Determine the [x, y] coordinate at the center of the cell enclosing the given text.  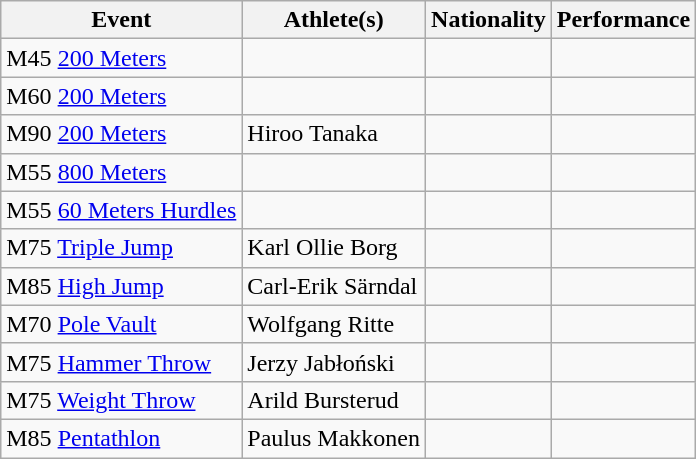
M60 200 Meters [122, 96]
Athlete(s) [334, 20]
M85 High Jump [122, 286]
Carl-Erik Särndal [334, 286]
M55 800 Meters [122, 172]
Paulus Makkonen [334, 438]
Karl Ollie Borg [334, 248]
Jerzy Jabłoński [334, 362]
M90 200 Meters [122, 134]
Hiroo Tanaka [334, 134]
Performance [623, 20]
M75 Hammer Throw [122, 362]
M55 60 Meters Hurdles [122, 210]
M75 Triple Jump [122, 248]
Nationality [489, 20]
M70 Pole Vault [122, 324]
Arild Bursterud [334, 400]
Event [122, 20]
M75 Weight Throw [122, 400]
M45 200 Meters [122, 58]
M85 Pentathlon [122, 438]
Wolfgang Ritte [334, 324]
